Determine the [X, Y] coordinate at the center of the cell enclosing the given text.  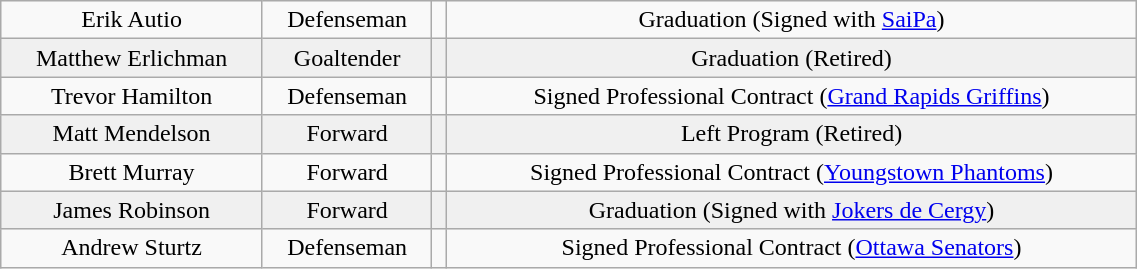
Andrew Sturtz [132, 248]
Signed Professional Contract (Ottawa Senators) [792, 248]
Graduation (Signed with SaiPa) [792, 20]
Left Program (Retired) [792, 134]
Signed Professional Contract (Youngstown Phantoms) [792, 172]
Matthew Erlichman [132, 58]
James Robinson [132, 210]
Goaltender [346, 58]
Trevor Hamilton [132, 96]
Matt Mendelson [132, 134]
Graduation (Retired) [792, 58]
Erik Autio [132, 20]
Brett Murray [132, 172]
Graduation (Signed with Jokers de Cergy) [792, 210]
Signed Professional Contract (Grand Rapids Griffins) [792, 96]
